Determine the (x, y) coordinate at the center of the cell enclosing the given text.  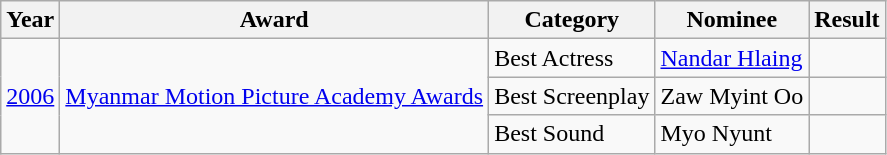
Best Actress (572, 58)
Myo Nyunt (732, 134)
Category (572, 20)
Myanmar Motion Picture Academy Awards (274, 96)
Award (274, 20)
Year (30, 20)
Best Screenplay (572, 96)
2006 (30, 96)
Nominee (732, 20)
Best Sound (572, 134)
Result (847, 20)
Nandar Hlaing (732, 58)
Zaw Myint Oo (732, 96)
